Search for the cell housing the specified text and yield its (x, y) center coordinate. 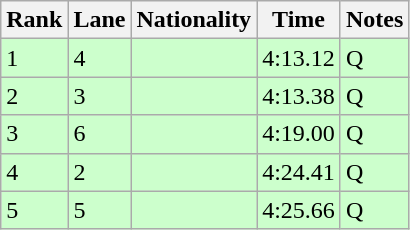
Nationality (194, 20)
6 (100, 134)
4:13.12 (299, 58)
Time (299, 20)
4:25.66 (299, 210)
1 (34, 58)
Rank (34, 20)
4:19.00 (299, 134)
Notes (374, 20)
4:13.38 (299, 96)
Lane (100, 20)
4:24.41 (299, 172)
